Detect which cell encompasses the target text, then output its (X, Y) center coordinate. 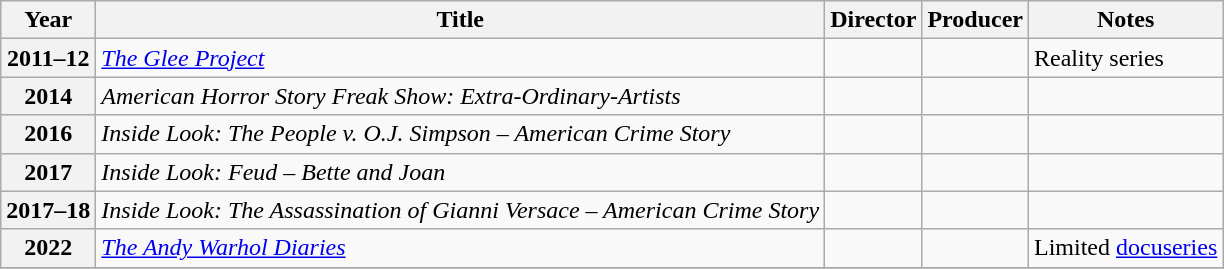
Limited docuseries (1125, 248)
Inside Look: Feud – Bette and Joan (460, 172)
The Andy Warhol Diaries (460, 248)
2016 (48, 134)
Year (48, 20)
Inside Look: The Assassination of Gianni Versace – American Crime Story (460, 210)
Inside Look: The People v. O.J. Simpson – American Crime Story (460, 134)
American Horror Story Freak Show: Extra-Ordinary-Artists (460, 96)
Title (460, 20)
2017 (48, 172)
Reality series (1125, 58)
Notes (1125, 20)
2014 (48, 96)
2011–12 (48, 58)
Producer (976, 20)
2017–18 (48, 210)
2022 (48, 248)
Director (874, 20)
The Glee Project (460, 58)
